Scan for the cell matching the given text and deliver its [x, y] coordinate at center. 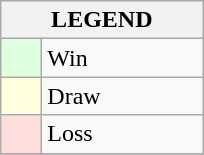
Win [122, 58]
LEGEND [102, 20]
Draw [122, 96]
Loss [122, 134]
